Locate the cell with the specified text and output its [X, Y] center coordinate. 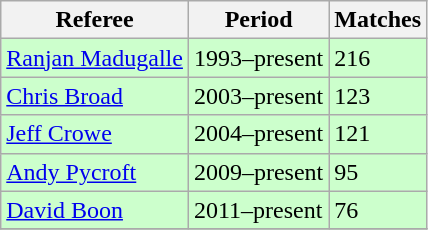
76 [378, 210]
Andy Pycroft [95, 172]
2009–present [258, 172]
Matches [378, 20]
121 [378, 134]
Ranjan Madugalle [95, 58]
123 [378, 96]
Referee [95, 20]
David Boon [95, 210]
1993–present [258, 58]
2011–present [258, 210]
Jeff Crowe [95, 134]
Chris Broad [95, 96]
216 [378, 58]
Period [258, 20]
2004–present [258, 134]
2003–present [258, 96]
95 [378, 172]
